Search for the cell housing the specified text and yield its (x, y) center coordinate. 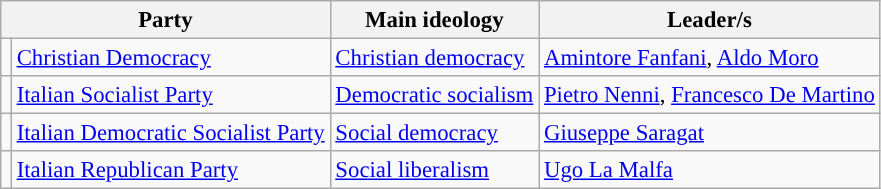
Italian Socialist Party (170, 95)
Italian Republican Party (170, 170)
Giuseppe Saragat (710, 133)
Christian Democracy (170, 58)
Amintore Fanfani, Aldo Moro (710, 58)
Leader/s (710, 20)
Social democracy (434, 133)
Main ideology (434, 20)
Social liberalism (434, 170)
Party (166, 20)
Ugo La Malfa (710, 170)
Pietro Nenni, Francesco De Martino (710, 95)
Italian Democratic Socialist Party (170, 133)
Democratic socialism (434, 95)
Christian democracy (434, 58)
